Determine the [x, y] coordinate at the center of the cell enclosing the given text.  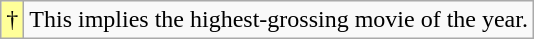
† [12, 20]
This implies the highest-grossing movie of the year. [279, 20]
